Search for the cell housing the specified text and yield its (x, y) center coordinate. 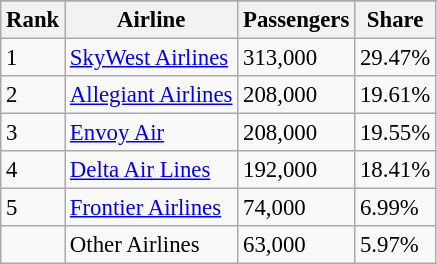
Frontier Airlines (152, 208)
Allegiant Airlines (152, 95)
313,000 (296, 58)
3 (33, 133)
Delta Air Lines (152, 170)
19.61% (396, 95)
192,000 (296, 170)
1 (33, 58)
Rank (33, 20)
5 (33, 208)
19.55% (396, 133)
Airline (152, 20)
Passengers (296, 20)
29.47% (396, 58)
Other Airlines (152, 245)
4 (33, 170)
74,000 (296, 208)
63,000 (296, 245)
SkyWest Airlines (152, 58)
6.99% (396, 208)
Share (396, 20)
2 (33, 95)
5.97% (396, 245)
Envoy Air (152, 133)
18.41% (396, 170)
